Output the (X, Y) coordinate of the center of the cell containing the given text.  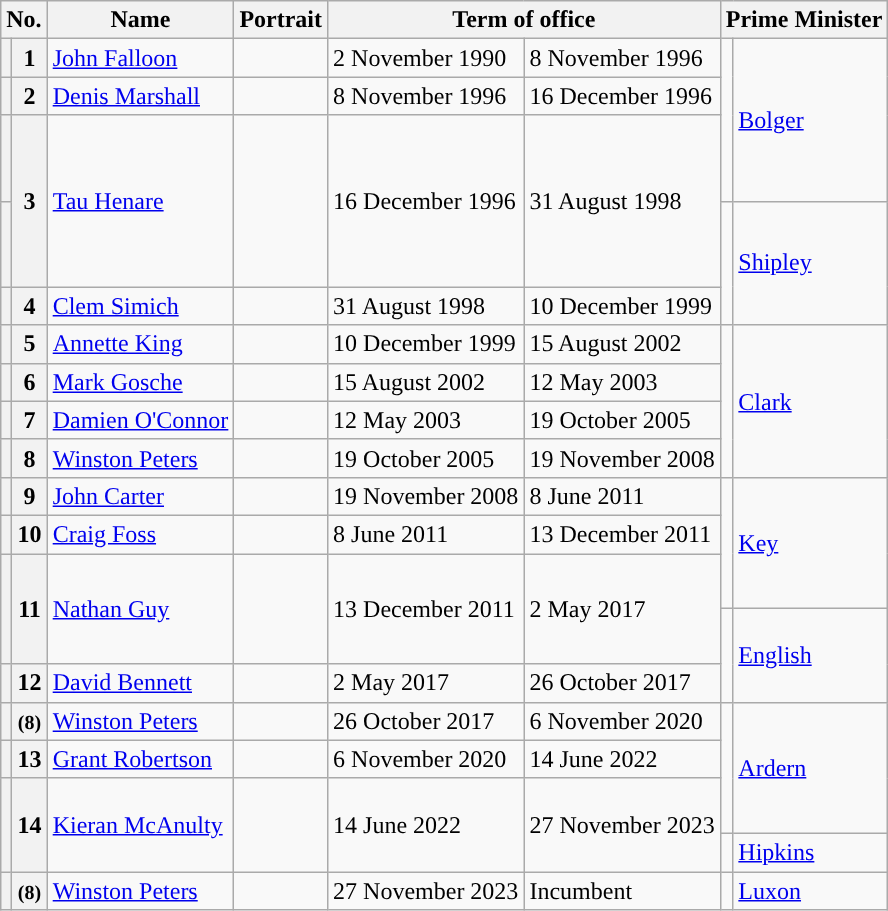
John Falloon (140, 58)
Shipley (810, 263)
4 (30, 306)
1 (30, 58)
Clem Simich (140, 306)
13 (30, 759)
English (810, 656)
Nathan Guy (140, 610)
Hipkins (810, 853)
Kieran McAnulty (140, 824)
9 (30, 496)
2 (30, 96)
Ardern (810, 768)
14 (30, 824)
2 November 1990 (426, 58)
Annette King (140, 344)
11 (30, 610)
Tau Henare (140, 201)
Clark (810, 401)
12 (30, 683)
Portrait (281, 20)
Name (140, 20)
Luxon (810, 891)
Prime Minister (804, 20)
John Carter (140, 496)
Craig Foss (140, 534)
David Bennett (140, 683)
3 (30, 201)
Incumbent (622, 891)
Damien O'Connor (140, 420)
7 (30, 420)
No. (24, 20)
Key (810, 542)
10 (30, 534)
Term of office (524, 20)
Mark Gosche (140, 382)
Denis Marshall (140, 96)
6 (30, 382)
5 (30, 344)
8 (30, 458)
Bolger (810, 120)
Grant Robertson (140, 759)
